Extract the (x, y) coordinate from the center of the cell holding the provided text.  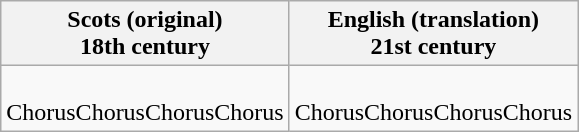
Scots (original)18th century (145, 34)
English (translation)21st century (433, 34)
